Find where the given text appears and provide that cell's center as (X, Y) coordinate. 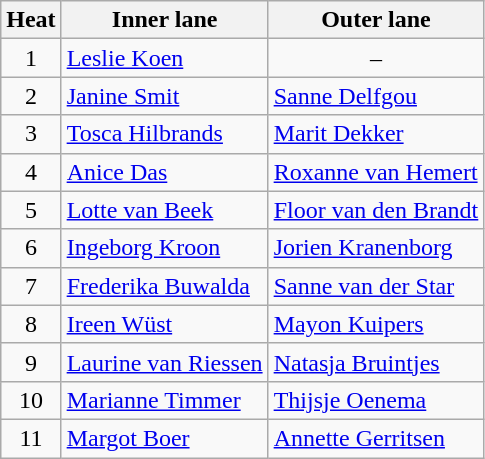
Outer lane (376, 20)
Tosca Hilbrands (164, 134)
Marianne Timmer (164, 400)
Lotte van Beek (164, 210)
Anice Das (164, 172)
Roxanne van Hemert (376, 172)
Sanne van der Star (376, 286)
Sanne Delfgou (376, 96)
Natasja Bruintjes (376, 362)
7 (31, 286)
6 (31, 248)
Janine Smit (164, 96)
3 (31, 134)
8 (31, 324)
Jorien Kranenborg (376, 248)
Ireen Wüst (164, 324)
Annette Gerritsen (376, 438)
11 (31, 438)
Mayon Kuipers (376, 324)
2 (31, 96)
4 (31, 172)
1 (31, 58)
– (376, 58)
Marit Dekker (376, 134)
Heat (31, 20)
Leslie Koen (164, 58)
5 (31, 210)
10 (31, 400)
Inner lane (164, 20)
Floor van den Brandt (376, 210)
9 (31, 362)
Thijsje Oenema (376, 400)
Frederika Buwalda (164, 286)
Margot Boer (164, 438)
Ingeborg Kroon (164, 248)
Laurine van Riessen (164, 362)
